Return the [x, y] coordinate for the center point of the cell that contains the specified text.  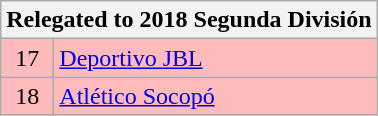
Atlético Socopó [216, 96]
17 [28, 58]
Relegated to 2018 Segunda División [189, 20]
Deportivo JBL [216, 58]
18 [28, 96]
